Identify which cell holds the provided text, then report its [X, Y] central coordinate. 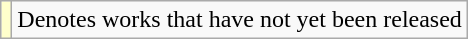
Denotes works that have not yet been released [240, 20]
